Find where the given text appears and provide that cell's center as (x, y) coordinate. 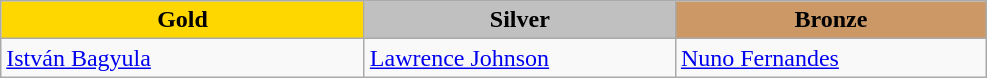
Bronze (830, 20)
Gold (183, 20)
István Bagyula (183, 58)
Silver (520, 20)
Lawrence Johnson (520, 58)
Nuno Fernandes (830, 58)
